Return (X, Y) of the center of cell containing provided text 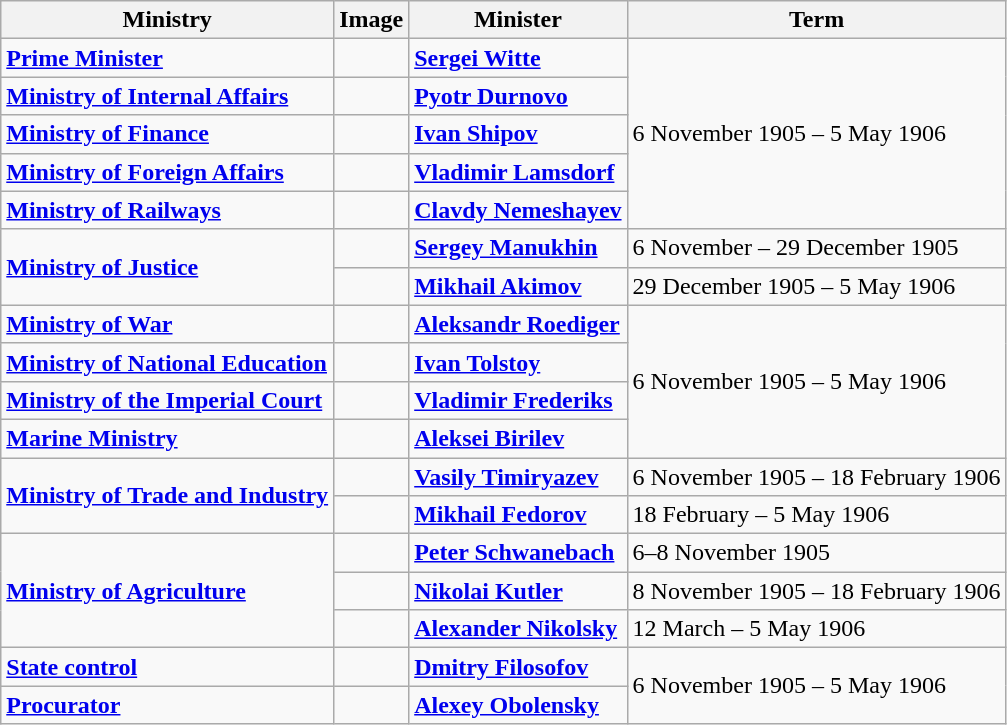
Ivan Tolstoy (518, 362)
Vladimir Frederiks (518, 400)
Peter Schwanebach (518, 553)
6 November 1905 – 18 February 1906 (816, 477)
Ministry of Railways (168, 210)
29 December 1905 – 5 May 1906 (816, 286)
Sergey Manukhin (518, 248)
Ministry (168, 20)
Sergei Witte (518, 58)
Vasily Timiryazev (518, 477)
6 November – 29 December 1905 (816, 248)
Vladimir Lamsdorf (518, 172)
8 November 1905 – 18 February 1906 (816, 591)
Prime Minister (168, 58)
6–8 November 1905 (816, 553)
Pyotr Durnovo (518, 96)
Alexander Nikolsky (518, 629)
Ivan Shipov (518, 134)
Ministry of Justice (168, 267)
Minister (518, 20)
Term (816, 20)
Image (372, 20)
Mikhail Akimov (518, 286)
Nikolai Kutler (518, 591)
Ministry of the Imperial Court (168, 400)
Ministry of Finance (168, 134)
Procurator (168, 705)
Marine Ministry (168, 438)
Ministry of Internal Affairs (168, 96)
Dmitry Filosofov (518, 667)
Aleksandr Roediger (518, 324)
Ministry of War (168, 324)
Alexey Obolensky (518, 705)
Ministry of Trade and Industry (168, 496)
Mikhail Fedorov (518, 515)
Ministry of National Education (168, 362)
Ministry of Agriculture (168, 591)
Clavdy Nemeshayev (518, 210)
18 February – 5 May 1906 (816, 515)
Ministry of Foreign Affairs (168, 172)
Aleksei Birilev (518, 438)
12 March – 5 May 1906 (816, 629)
State control (168, 667)
